Output the [X, Y] coordinate of the center of the cell containing the given text.  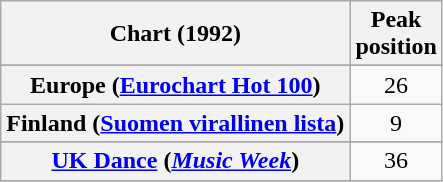
UK Dance (Music Week) [176, 161]
Peakposition [396, 34]
26 [396, 85]
Finland (Suomen virallinen lista) [176, 123]
36 [396, 161]
Europe (Eurochart Hot 100) [176, 85]
9 [396, 123]
Chart (1992) [176, 34]
